Return [x, y] of the center of cell containing provided text 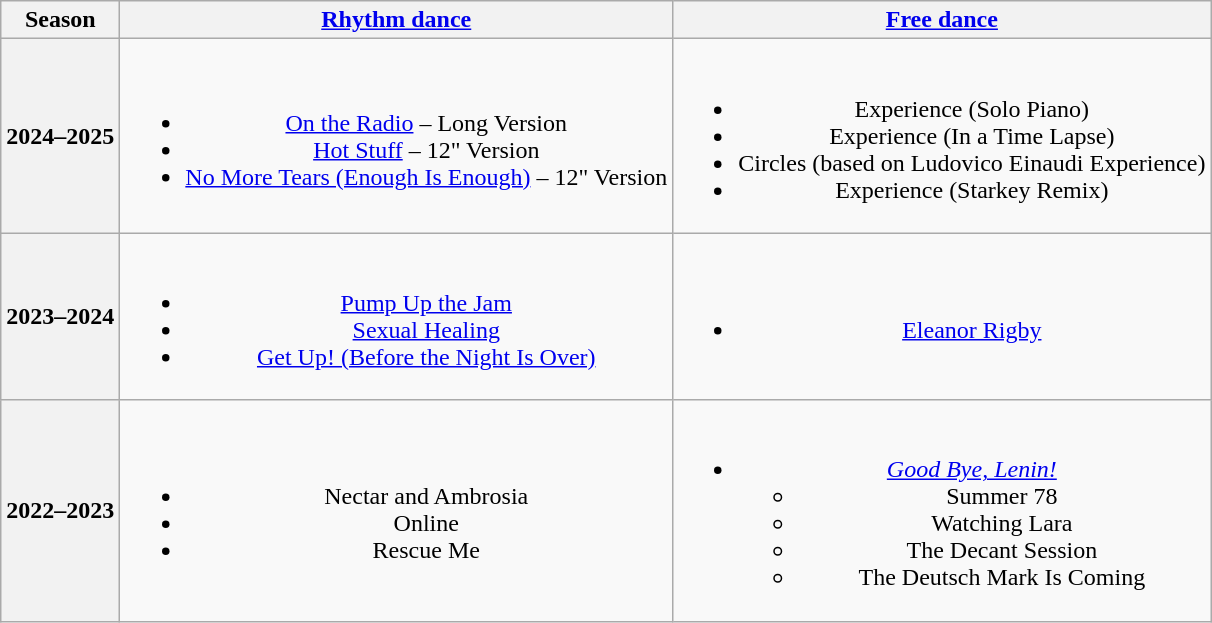
Experience (Solo Piano)Experience (In a Time Lapse) Circles (based on Ludovico Einaudi Experience) Experience (Starkey Remix) [942, 136]
Season [60, 20]
Free dance [942, 20]
Pump Up the Jam Sexual Healing Get Up! (Before the Night Is Over) [396, 316]
Eleanor Rigby [942, 316]
2024–2025 [60, 136]
Rhythm dance [396, 20]
Good Bye, Lenin!Summer 78 Watching LaraThe Decant SessionThe Deutsch Mark Is Coming [942, 510]
Nectar and Ambrosia Online Rescue Me [396, 510]
On the Radio – Long VersionHot Stuff – 12" Version No More Tears (Enough Is Enough) – 12" Version [396, 136]
2022–2023 [60, 510]
2023–2024 [60, 316]
